Find where the given text appears and provide that cell's center as [X, Y] coordinate. 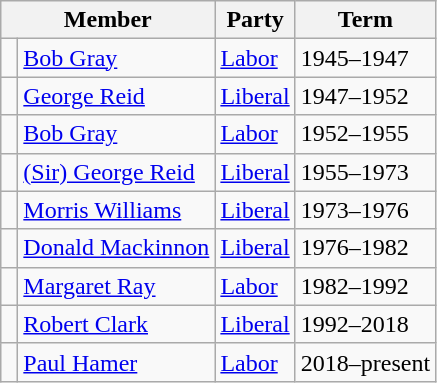
Morris Williams [116, 210]
1947–1952 [365, 96]
1952–1955 [365, 134]
1982–1992 [365, 286]
1955–1973 [365, 172]
Robert Clark [116, 324]
Member [108, 20]
(Sir) George Reid [116, 172]
Party [255, 20]
1945–1947 [365, 58]
2018–present [365, 362]
Donald Mackinnon [116, 248]
George Reid [116, 96]
1976–1982 [365, 248]
Margaret Ray [116, 286]
Paul Hamer [116, 362]
Term [365, 20]
1973–1976 [365, 210]
1992–2018 [365, 324]
